Detect which cell encompasses the target text, then output its (X, Y) center coordinate. 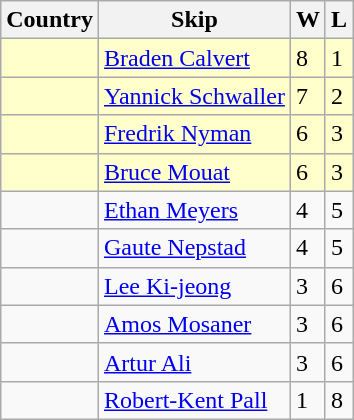
Bruce Mouat (194, 172)
Amos Mosaner (194, 324)
7 (308, 96)
Gaute Nepstad (194, 248)
Yannick Schwaller (194, 96)
Lee Ki-jeong (194, 286)
Braden Calvert (194, 58)
Ethan Meyers (194, 210)
Robert-Kent Pall (194, 400)
Artur Ali (194, 362)
Skip (194, 20)
2 (338, 96)
L (338, 20)
W (308, 20)
Country (50, 20)
Fredrik Nyman (194, 134)
